Capture the cell that displays the provided text and extract its [X, Y] central coordinate. 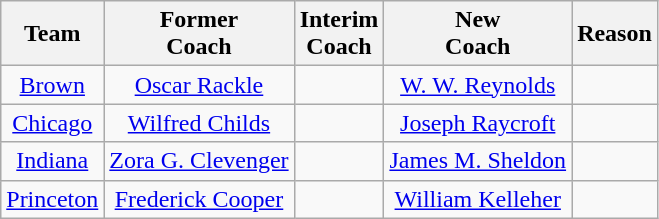
NewCoach [478, 34]
William Kelleher [478, 199]
Indiana [52, 161]
InterimCoach [339, 34]
Reason [615, 34]
Frederick Cooper [199, 199]
Princeton [52, 199]
Chicago [52, 123]
Brown [52, 85]
W. W. Reynolds [478, 85]
FormerCoach [199, 34]
Joseph Raycroft [478, 123]
Team [52, 34]
James M. Sheldon [478, 161]
Oscar Rackle [199, 85]
Zora G. Clevenger [199, 161]
Wilfred Childs [199, 123]
